Pinpoint the cell where the given text exists, returning its [X, Y] midpoint coordinate. 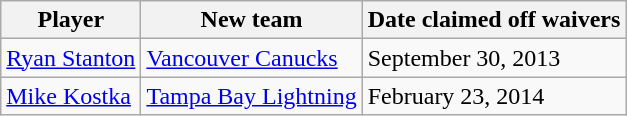
Date claimed off waivers [494, 20]
New team [252, 20]
Mike Kostka [71, 96]
Player [71, 20]
Vancouver Canucks [252, 58]
Tampa Bay Lightning [252, 96]
September 30, 2013 [494, 58]
Ryan Stanton [71, 58]
February 23, 2014 [494, 96]
